Extract the [X, Y] coordinate from the center of the cell holding the provided text.  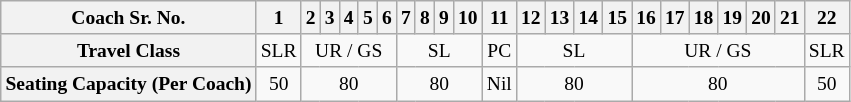
14 [588, 18]
10 [468, 18]
8 [424, 18]
6 [386, 18]
20 [762, 18]
5 [368, 18]
11 [499, 18]
12 [530, 18]
15 [618, 18]
4 [348, 18]
2 [310, 18]
3 [330, 18]
Nil [499, 84]
22 [826, 18]
21 [790, 18]
Seating Capacity (Per Coach) [128, 84]
17 [674, 18]
19 [732, 18]
Coach Sr. No. [128, 18]
Travel Class [128, 50]
PC [499, 50]
18 [704, 18]
16 [646, 18]
13 [560, 18]
7 [406, 18]
1 [278, 18]
9 [444, 18]
